Output the (X, Y) coordinate of the center of the cell containing the given text.  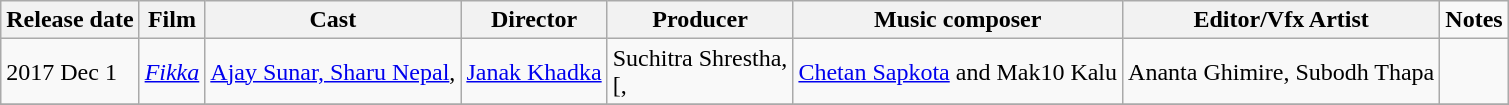
2017 Dec 1 (70, 72)
Film (172, 20)
Music composer (958, 20)
Chetan Sapkota and Mak10 Kalu (958, 72)
Ajay Sunar, Sharu Nepal, (333, 72)
Editor/Vfx Artist (1282, 20)
Fikka (172, 72)
Producer (700, 20)
Notes (1474, 20)
Ananta Ghimire, Subodh Thapa (1282, 72)
Suchitra Shrestha,[, (700, 72)
Director (534, 20)
Release date (70, 20)
Cast (333, 20)
Janak Khadka (534, 72)
